Output the [x, y] coordinate of the center of the cell containing the given text.  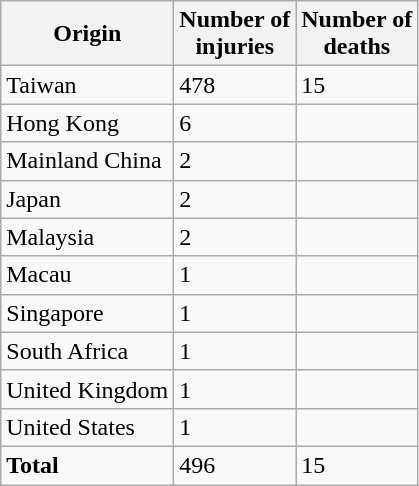
Macau [88, 275]
Hong Kong [88, 123]
Total [88, 465]
United States [88, 427]
South Africa [88, 351]
Japan [88, 199]
496 [235, 465]
Number ofdeaths [357, 34]
Mainland China [88, 161]
478 [235, 85]
6 [235, 123]
Origin [88, 34]
Singapore [88, 313]
Malaysia [88, 237]
Taiwan [88, 85]
United Kingdom [88, 389]
Number ofinjuries [235, 34]
